Extract the [X, Y] coordinate from the center of the cell holding the provided text.  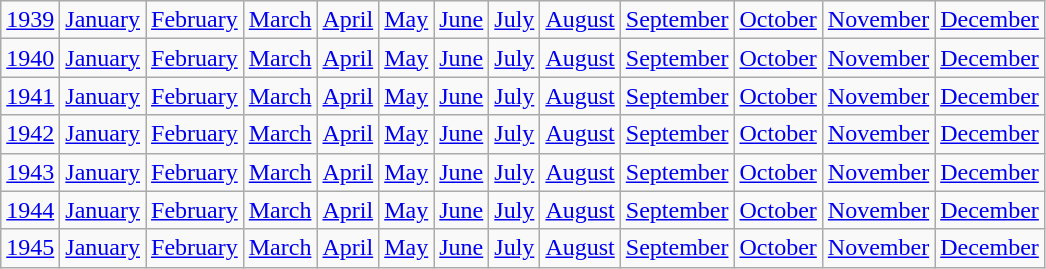
1943 [30, 172]
1944 [30, 210]
1941 [30, 96]
1940 [30, 58]
1939 [30, 20]
1945 [30, 248]
1942 [30, 134]
